Return [x, y] of the center of cell containing provided text 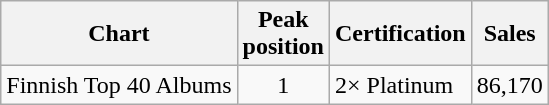
Peakposition [283, 34]
Finnish Top 40 Albums [119, 85]
1 [283, 85]
Sales [510, 34]
86,170 [510, 85]
Chart [119, 34]
Certification [401, 34]
2× Platinum [401, 85]
